Detect which cell encompasses the target text, then output its [x, y] center coordinate. 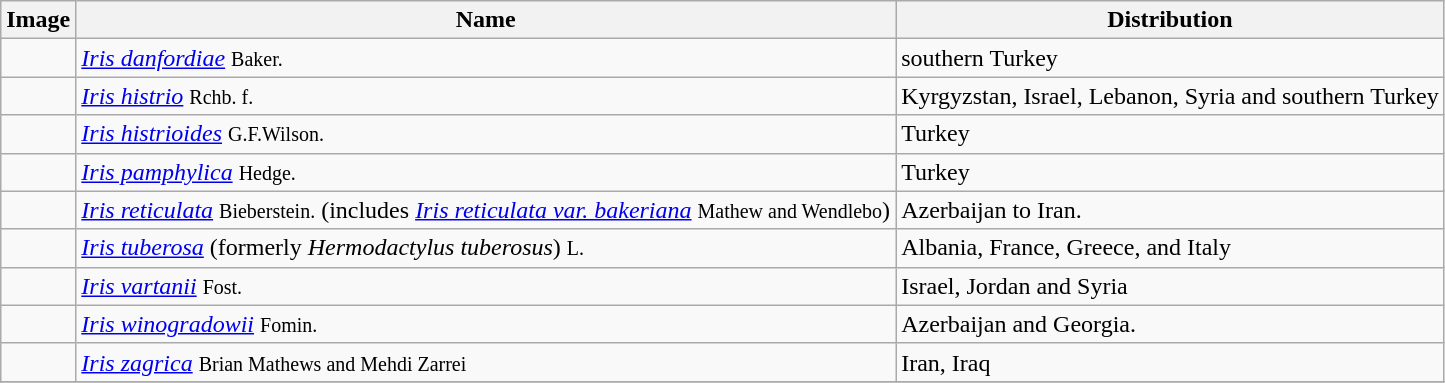
Iris zagrica Brian Mathews and Mehdi Zarrei [486, 362]
Azerbaijan and Georgia. [1170, 324]
Iris danfordiae Baker. [486, 58]
Israel, Jordan and Syria [1170, 286]
Iris histrio Rchb. f. [486, 96]
Image [38, 20]
Azerbaijan to Iran. [1170, 210]
southern Turkey [1170, 58]
Iris histrioides G.F.Wilson. [486, 134]
Kyrgyzstan, Israel, Lebanon, Syria and southern Turkey [1170, 96]
Iris winogradowii Fomin. [486, 324]
Distribution [1170, 20]
Iris tuberosa (formerly Hermodactylus tuberosus) L. [486, 248]
Iran, Iraq [1170, 362]
Name [486, 20]
Iris reticulata Bieberstein. (includes Iris reticulata var. bakeriana Mathew and Wendlebo) [486, 210]
Iris pamphylica Hedge. [486, 172]
Albania, France, Greece, and Italy [1170, 248]
Iris vartanii Fost. [486, 286]
